Locate the cell with the specified text and output its [x, y] center coordinate. 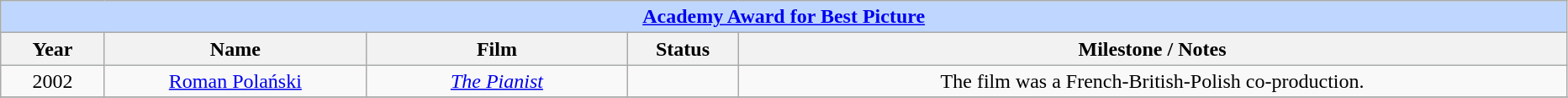
Milestone / Notes [1153, 49]
Roman Polański [235, 81]
2002 [53, 81]
Name [235, 49]
The film was a French-British-Polish co-production. [1153, 81]
Year [53, 49]
Status [683, 49]
The Pianist [496, 81]
Film [496, 49]
Academy Award for Best Picture [784, 17]
